From the cell containing the given text, extract its center point as [X, Y] coordinate. 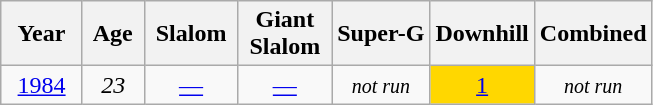
Age [113, 34]
Combined [593, 34]
1 [482, 85]
23 [113, 85]
Giant Slalom [285, 34]
Year [42, 34]
1984 [42, 85]
Slalom [191, 34]
Downhill [482, 34]
Super-G [381, 34]
